Output the [X, Y] coordinate of the center of the cell containing the given text.  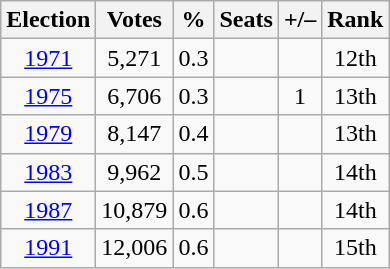
1991 [48, 248]
Seats [246, 20]
Votes [134, 20]
12,006 [134, 248]
5,271 [134, 58]
6,706 [134, 96]
1971 [48, 58]
1975 [48, 96]
Rank [356, 20]
15th [356, 248]
1979 [48, 134]
1 [300, 96]
0.4 [194, 134]
1983 [48, 172]
% [194, 20]
8,147 [134, 134]
Election [48, 20]
1987 [48, 210]
9,962 [134, 172]
0.5 [194, 172]
12th [356, 58]
10,879 [134, 210]
+/– [300, 20]
